Determine the [x, y] coordinate at the center of the cell enclosing the given text.  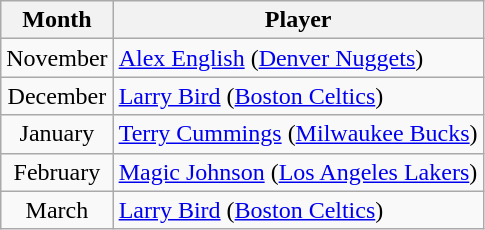
Magic Johnson (Los Angeles Lakers) [298, 172]
February [57, 172]
November [57, 58]
Month [57, 20]
March [57, 210]
December [57, 96]
Terry Cummings (Milwaukee Bucks) [298, 134]
Alex English (Denver Nuggets) [298, 58]
Player [298, 20]
January [57, 134]
